Determine the [X, Y] coordinate at the center of the cell enclosing the given text.  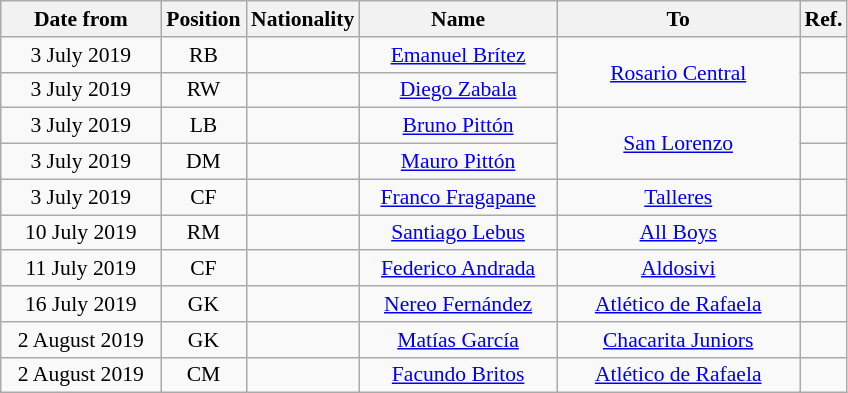
Bruno Pittón [458, 126]
11 July 2019 [81, 269]
San Lorenzo [678, 144]
Matías García [458, 340]
Federico Andrada [458, 269]
Date from [81, 19]
16 July 2019 [81, 304]
DM [204, 162]
LB [204, 126]
Mauro Pittón [458, 162]
RW [204, 90]
All Boys [678, 233]
Nereo Fernández [458, 304]
CM [204, 375]
Aldosivi [678, 269]
Rosario Central [678, 72]
RM [204, 233]
Emanuel Brítez [458, 55]
Name [458, 19]
Franco Fragapane [458, 197]
Chacarita Juniors [678, 340]
To [678, 19]
Santiago Lebus [458, 233]
RB [204, 55]
10 July 2019 [81, 233]
Diego Zabala [458, 90]
Position [204, 19]
Talleres [678, 197]
Facundo Britos [458, 375]
Ref. [824, 19]
Nationality [302, 19]
